Extract the (x, y) coordinate from the center of the cell holding the provided text.  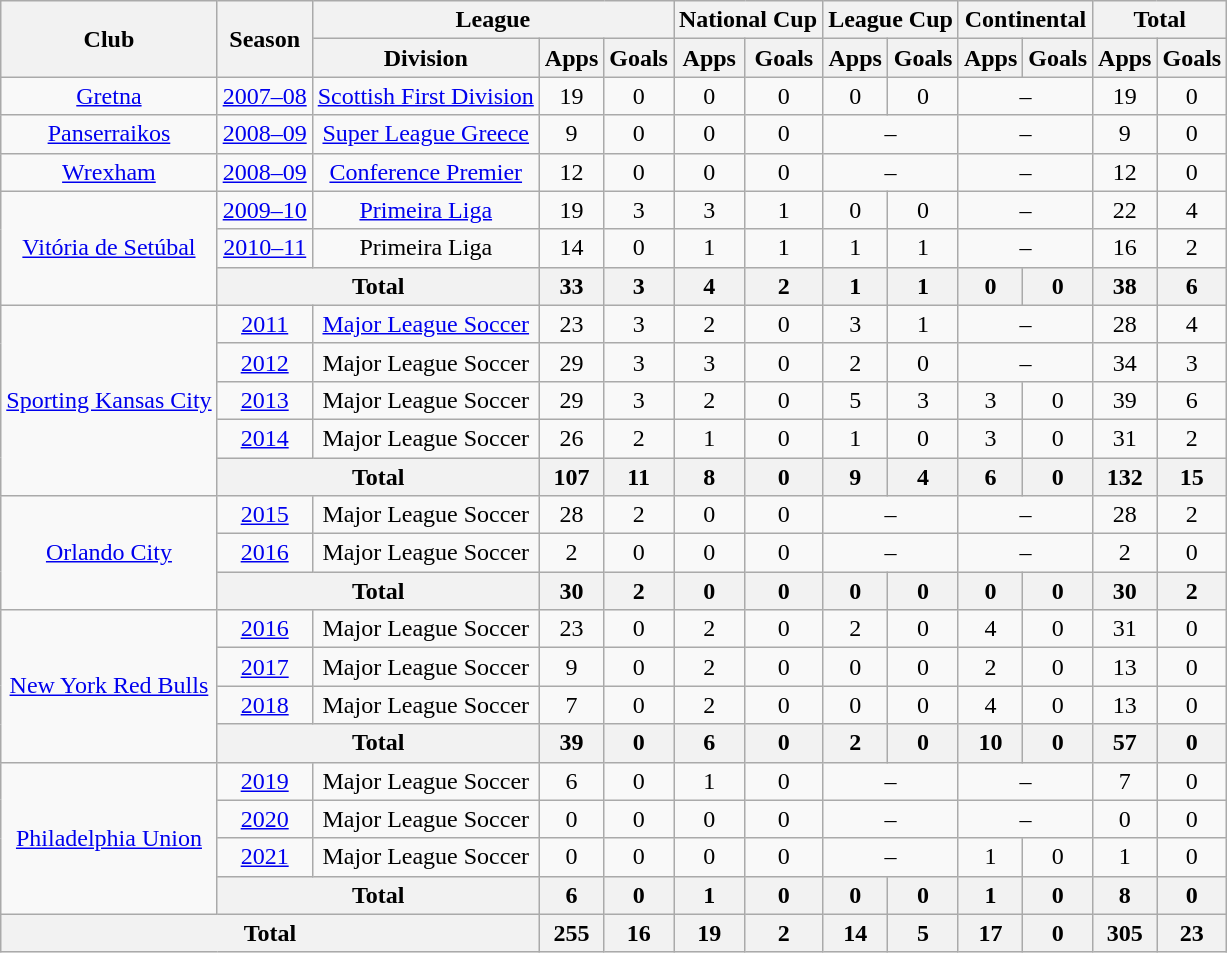
2012 (264, 362)
New York Red Bulls (109, 686)
Orlando City (109, 553)
57 (1125, 743)
11 (639, 477)
League (492, 20)
255 (571, 933)
17 (990, 933)
Season (264, 39)
Scottish First Division (426, 96)
2021 (264, 857)
Panserraikos (109, 134)
2010–11 (264, 248)
Sporting Kansas City (109, 400)
34 (1125, 362)
National Cup (748, 20)
2015 (264, 515)
League Cup (891, 20)
305 (1125, 933)
2017 (264, 667)
Conference Premier (426, 172)
Vitória de Setúbal (109, 248)
2007–08 (264, 96)
26 (571, 438)
Wrexham (109, 172)
33 (571, 286)
Super League Greece (426, 134)
Philadelphia Union (109, 838)
2019 (264, 781)
2009–10 (264, 210)
Club (109, 39)
15 (1192, 477)
Division (426, 58)
2014 (264, 438)
2018 (264, 705)
2020 (264, 819)
132 (1125, 477)
107 (571, 477)
10 (990, 743)
2013 (264, 400)
38 (1125, 286)
Continental (1025, 20)
Gretna (109, 96)
22 (1125, 210)
2011 (264, 324)
